From the cell containing the given text, extract its center point as [x, y] coordinate. 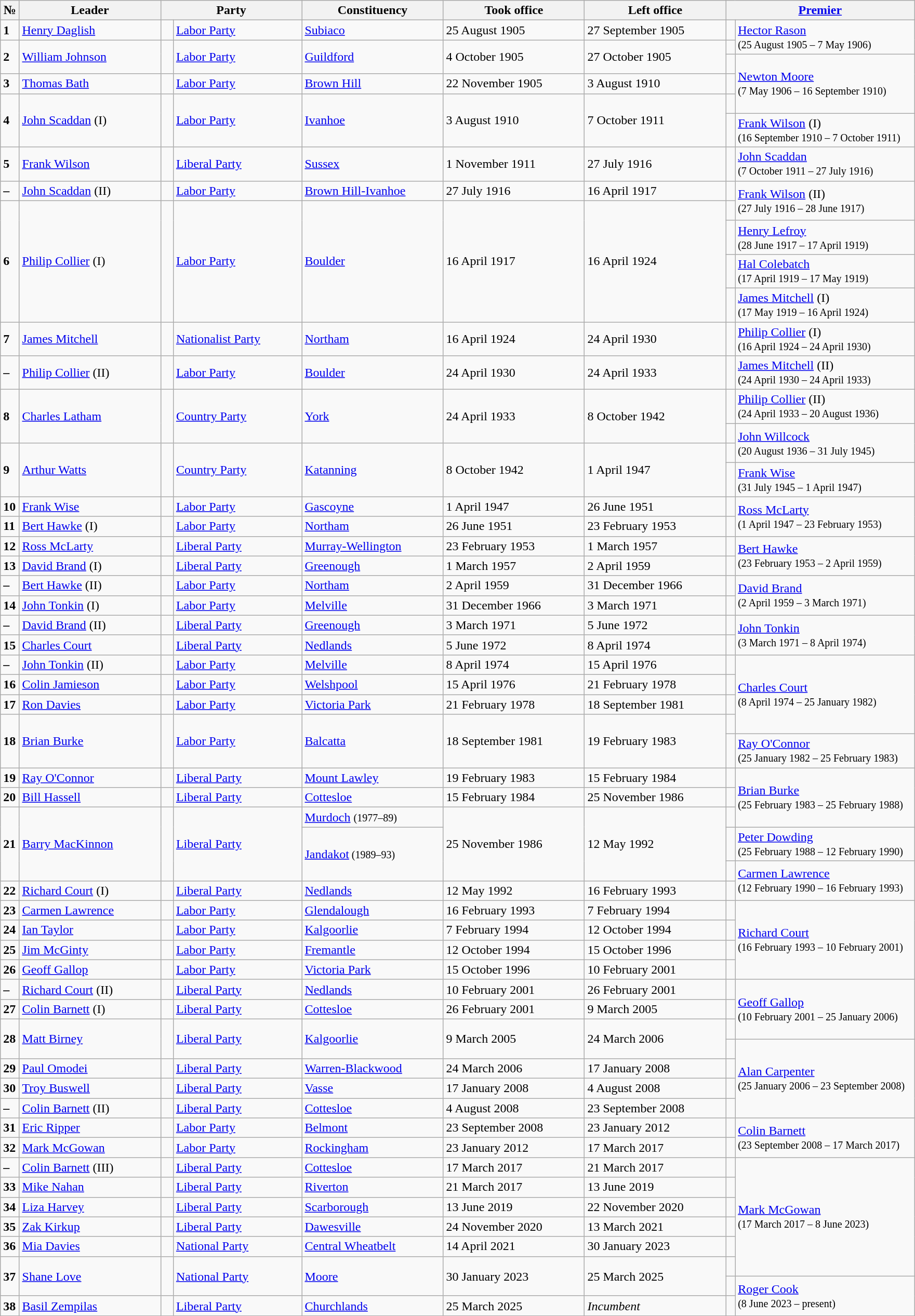
23 [10, 910]
Glendalough [373, 910]
6 [10, 261]
Brian Burke(25 February 1983 – 25 February 1988) [825, 797]
Mark McGowan(17 March 2017 – 8 June 2023) [825, 1217]
Mia Davies [90, 1246]
John Willcock(20 August 1936 – 31 July 1945) [825, 443]
17 [10, 704]
Left office [655, 10]
16 [10, 684]
Peter Dowding(25 February 1988 – 12 February 1990) [825, 844]
27 September 1905 [655, 30]
Matt Birney [90, 1039]
Colin Barnett(23 September 2008 – 17 March 2017) [825, 1138]
David Brand (I) [90, 566]
Brown Hill [373, 84]
5 [10, 164]
Fremantle [373, 950]
Katanning [373, 470]
1 November 1911 [514, 164]
Basil Zempilas [90, 1306]
Incumbent [655, 1306]
Mark McGowan [90, 1148]
13 [10, 566]
29 [10, 1069]
Party [231, 10]
7 [10, 339]
John Scaddan (I) [90, 121]
Frank Wise(31 July 1945 – 1 April 1947) [825, 480]
Philip Collier (II)(24 April 1933 – 20 August 1936) [825, 406]
Nationalist Party [237, 339]
Balcatta [373, 741]
Newton Moore(7 May 1906 – 16 September 1910) [825, 84]
Hal Colebatch(17 April 1919 – 17 May 1919) [825, 271]
Bill Hassell [90, 797]
Charles Latham [90, 417]
Brown Hill-Ivanhoe [373, 191]
Geoff Gallop [90, 969]
Belmont [373, 1128]
Henry Daglish [90, 30]
1 [10, 30]
33 [10, 1187]
Bert Hawke (II) [90, 586]
John Tonkin (I) [90, 605]
4 [10, 121]
Colin Barnett (I) [90, 1009]
25 [10, 950]
27 October 1905 [655, 57]
32 [10, 1148]
Roger Cook(8 June 2023 – present) [825, 1296]
Subiaco [373, 30]
Dawesville [373, 1227]
2 [10, 57]
Mount Lawley [373, 778]
Murdoch (1977–89) [373, 817]
Henry Lefroy(28 June 1917 – 17 April 1919) [825, 237]
Frank Wilson (II)(27 July 1916 – 28 June 1917) [825, 201]
12 [10, 546]
Thomas Bath [90, 84]
№ [10, 10]
Richard Court(16 February 1993 – 10 February 2001) [825, 940]
Central Wheatbelt [373, 1246]
Colin Jamieson [90, 684]
James Mitchell (II)(24 April 1930 – 24 April 1933) [825, 373]
Vasse [373, 1088]
20 [10, 797]
8 [10, 417]
4 October 1905 [514, 57]
22 [10, 890]
Moore [373, 1276]
John Scaddan(7 October 1911 – 27 July 1916) [825, 164]
Churchlands [373, 1306]
Murray-Wellington [373, 546]
7 October 1911 [655, 121]
Philip Collier (II) [90, 373]
Jim McGinty [90, 950]
10 [10, 507]
James Mitchell (I)(17 May 1919 – 16 April 1924) [825, 304]
Bert Hawke(23 February 1953 – 2 April 1959) [825, 556]
22 November 2020 [655, 1207]
David Brand (II) [90, 625]
Constituency [373, 10]
9 [10, 470]
Charles Court(8 April 1974 – 25 January 1982) [825, 694]
Ivanhoe [373, 121]
John Scaddan (II) [90, 191]
Hector Rason(25 August 1905 – 7 May 1906) [825, 37]
Ray O'Connor [90, 778]
Ian Taylor [90, 930]
21 [10, 844]
Leader [90, 10]
Mike Nahan [90, 1187]
19 [10, 778]
31 [10, 1128]
Ron Davies [90, 704]
Troy Buswell [90, 1088]
James Mitchell [90, 339]
34 [10, 1207]
Arthur Watts [90, 470]
18 [10, 741]
Guildford [373, 57]
14 [10, 605]
Richard Court (II) [90, 989]
York [373, 417]
Premier [820, 10]
11 [10, 526]
Alan Carpenter(25 January 2006 – 23 September 2008) [825, 1079]
Charles Court [90, 645]
John Tonkin (II) [90, 664]
36 [10, 1246]
Warren-Blackwood [373, 1069]
Ross McLarty(1 April 1947 – 23 February 1953) [825, 516]
26 [10, 969]
Scarborough [373, 1207]
24 [10, 930]
14 April 2021 [514, 1246]
Riverton [373, 1187]
Eric Ripper [90, 1128]
Zak Kirkup [90, 1227]
37 [10, 1276]
Liza Harvey [90, 1207]
15 [10, 645]
Colin Barnett (II) [90, 1108]
Richard Court (I) [90, 890]
27 [10, 1009]
Colin Barnett (III) [90, 1167]
Philip Collier (I)(16 April 1924 – 24 April 1930) [825, 339]
35 [10, 1227]
John Tonkin(3 March 1971 – 8 April 1974) [825, 635]
Jandakot (1989–93) [373, 854]
Frank Wise [90, 507]
Gascoyne [373, 507]
Ray O'Connor(25 January 1982 – 25 February 1983) [825, 751]
Carmen Lawrence [90, 910]
13 March 2021 [655, 1227]
Paul Omodei [90, 1069]
Geoff Gallop(10 February 2001 – 25 January 2006) [825, 1009]
Welshpool [373, 684]
38 [10, 1306]
David Brand(2 April 1959 – 3 March 1971) [825, 595]
William Johnson [90, 57]
Brian Burke [90, 741]
28 [10, 1039]
30 [10, 1088]
25 August 1905 [514, 30]
Carmen Lawrence(12 February 1990 – 16 February 1993) [825, 881]
Barry MacKinnon [90, 844]
Ross McLarty [90, 546]
Bert Hawke (I) [90, 526]
22 November 1905 [514, 84]
3 [10, 84]
Rockingham [373, 1148]
Took office [514, 10]
Frank Wilson (I)(16 September 1910 – 7 October 1911) [825, 130]
Sussex [373, 164]
Shane Love [90, 1276]
Philip Collier (I) [90, 261]
Frank Wilson [90, 164]
24 November 2020 [514, 1227]
